Find where the given text appears and provide that cell's center as [x, y] coordinate. 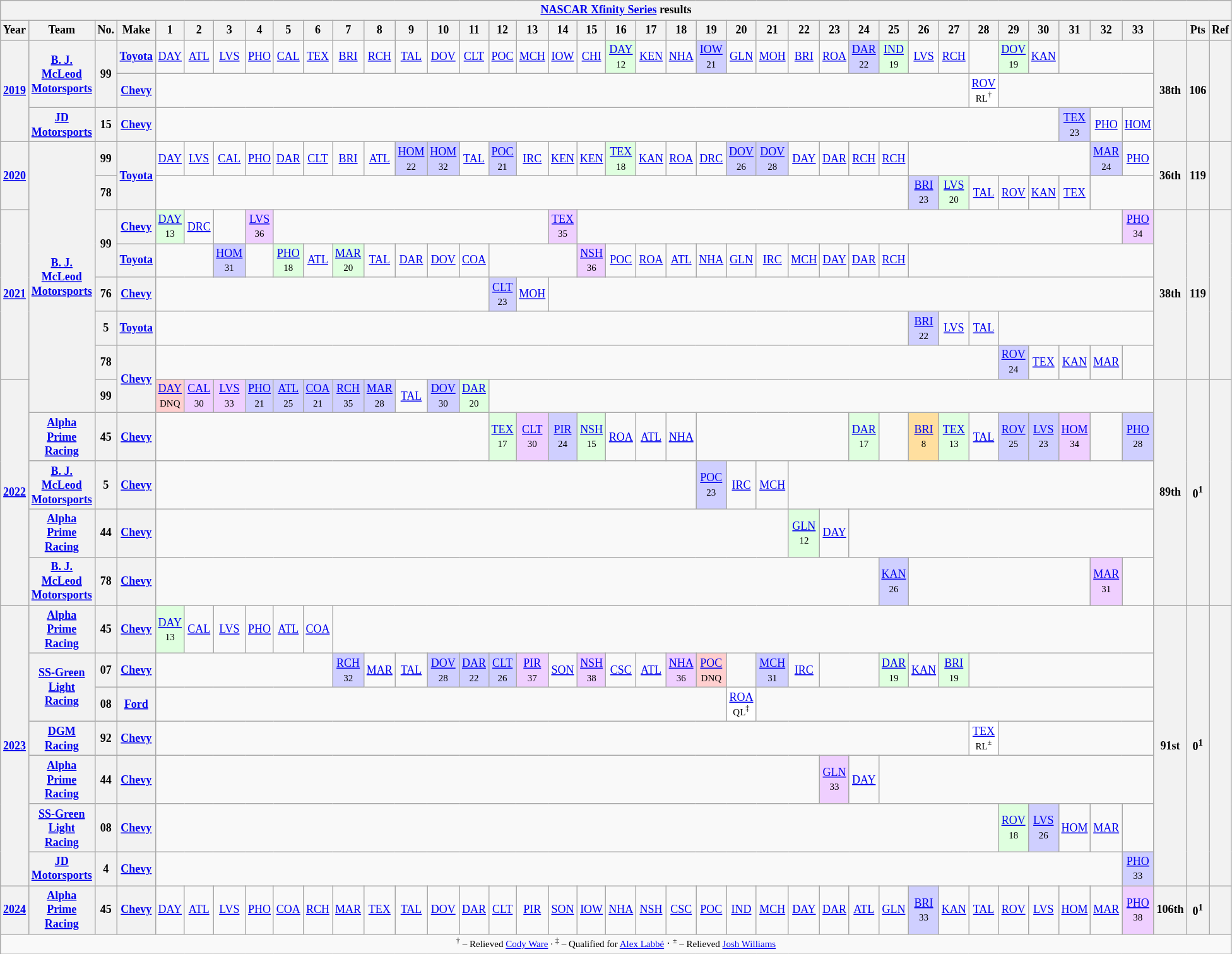
2024 [15, 910]
PHO33 [1139, 869]
IND [742, 910]
CLT26 [502, 671]
CLT30 [533, 437]
106 [1198, 91]
2022 [15, 492]
PIR24 [563, 437]
MAR28 [379, 396]
3 [230, 30]
19 [711, 30]
POC23 [711, 485]
TEXRL± [983, 739]
ATL25 [288, 396]
LVS36 [260, 227]
07 [106, 671]
KAN26 [894, 581]
NHA36 [681, 671]
PHO28 [1139, 437]
16 [621, 30]
PIR [533, 910]
LVS33 [230, 396]
No. [106, 30]
ROAQL‡ [742, 705]
DAYDNQ [170, 396]
12 [502, 30]
RCH35 [348, 396]
Pts [1198, 30]
CLT23 [502, 294]
BRI22 [924, 328]
MCH31 [773, 671]
28 [983, 30]
† – Relieved Cody Ware · ‡ – Qualified for Alex Labbé · ± – Relieved Josh Williams [616, 944]
PHO18 [288, 261]
HOM31 [230, 261]
DAR17 [863, 437]
ROV25 [1014, 437]
31 [1074, 30]
MAR24 [1106, 159]
92 [106, 739]
89th [1170, 492]
DOV30 [443, 396]
HOM22 [412, 159]
COA21 [318, 396]
CAL30 [199, 396]
ROV24 [1014, 362]
DOV19 [1014, 57]
TEX23 [1074, 125]
TEX13 [954, 437]
PIR37 [533, 671]
18 [681, 30]
ROV18 [1014, 828]
23 [834, 30]
22 [804, 30]
2019 [15, 91]
25 [894, 30]
NSH15 [591, 437]
GLN12 [804, 533]
6 [318, 30]
CHI [591, 57]
BRI23 [924, 193]
MAR31 [1106, 581]
20 [742, 30]
PHO34 [1139, 227]
DOV26 [742, 159]
33 [1139, 30]
TEX35 [563, 227]
NSH38 [591, 671]
11 [475, 30]
2023 [15, 746]
36th [1170, 176]
17 [651, 30]
RCH32 [348, 671]
2020 [15, 176]
30 [1043, 30]
NSH [651, 910]
NASCAR Xfinity Series results [616, 10]
21 [773, 30]
TEX17 [502, 437]
2021 [15, 294]
NSH36 [591, 261]
ROVRL† [983, 91]
27 [954, 30]
106th [1170, 910]
9 [412, 30]
32 [1106, 30]
HOM32 [443, 159]
Ref [1221, 30]
26 [924, 30]
DAR19 [894, 671]
91st [1170, 746]
DGM Racing [62, 739]
8 [379, 30]
LVS26 [1043, 828]
PHO21 [260, 396]
Year [15, 30]
BRI8 [924, 437]
7 [348, 30]
2 [199, 30]
76 [106, 294]
Make [136, 30]
1 [170, 30]
29 [1014, 30]
13 [533, 30]
DAR20 [475, 396]
Ford [136, 705]
POC21 [502, 159]
DAY12 [621, 57]
Team [62, 30]
GLN33 [834, 780]
LVS20 [954, 193]
MAR20 [348, 261]
PHO38 [1139, 910]
10 [443, 30]
HOM34 [1074, 437]
24 [863, 30]
BRI33 [924, 910]
LVS23 [1043, 437]
BRI19 [954, 671]
IND19 [894, 57]
IOW21 [711, 57]
POCDNQ [711, 671]
14 [563, 30]
TEX18 [621, 159]
